Return the [X, Y] coordinate for the center point of the cell that contains the specified text.  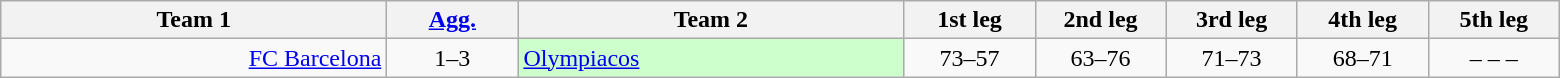
1st leg [970, 20]
73–57 [970, 58]
63–76 [1100, 58]
Agg. [452, 20]
2nd leg [1100, 20]
FC Barcelona [194, 58]
4th leg [1362, 20]
Team 1 [194, 20]
Team 2 [711, 20]
3rd leg [1232, 20]
5th leg [1494, 20]
Olympiacos [711, 58]
1–3 [452, 58]
– – – [1494, 58]
71–73 [1232, 58]
68–71 [1362, 58]
